Output the (x, y) coordinate of the center of the cell containing the given text.  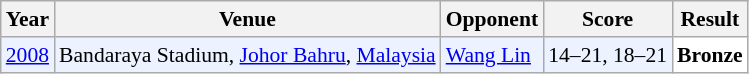
Venue (248, 19)
Wang Lin (492, 55)
Result (710, 19)
Opponent (492, 19)
14–21, 18–21 (608, 55)
Score (608, 19)
Bandaraya Stadium, Johor Bahru, Malaysia (248, 55)
2008 (28, 55)
Bronze (710, 55)
Year (28, 19)
